Locate the cell with the specified text and output its (x, y) center coordinate. 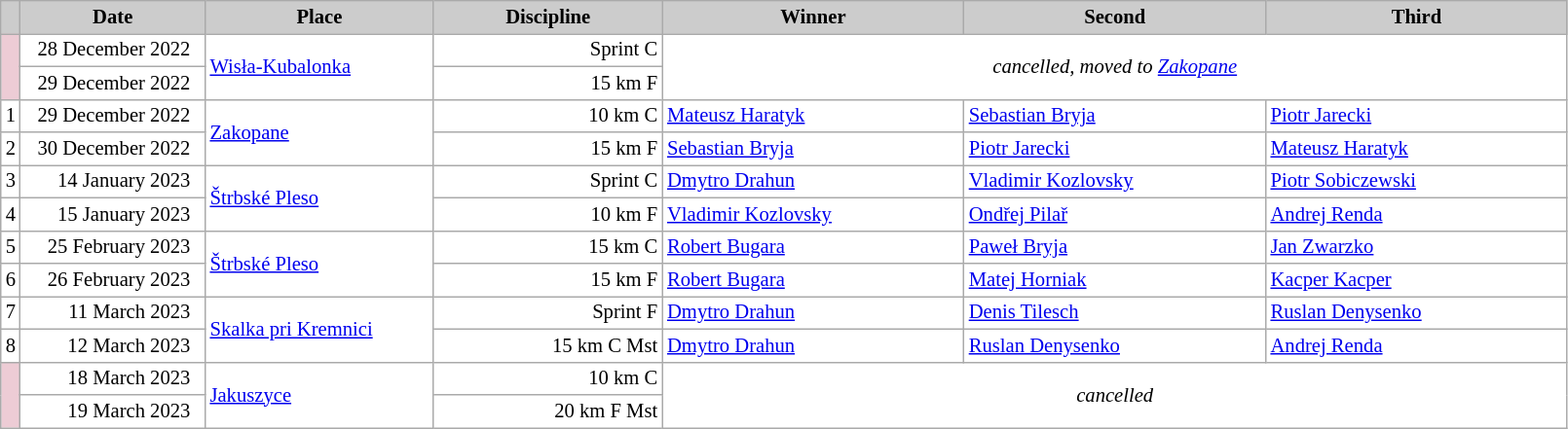
30 December 2022 (113, 149)
Wisła-Kubalonka (319, 66)
8 (11, 345)
15 km C Mst (547, 345)
Jakuszyce (319, 395)
Kacper Kacper (1417, 279)
19 March 2023 (113, 411)
Ondřej Pilař (1115, 214)
15 km C (547, 247)
10 km F (547, 214)
Sprint F (547, 312)
4 (11, 214)
Skalka pri Kremnici (319, 329)
28 December 2022 (113, 50)
Discipline (547, 17)
Paweł Bryja (1115, 247)
7 (11, 312)
14 January 2023 (113, 181)
1 (11, 116)
cancelled (1114, 395)
Place (319, 17)
3 (11, 181)
18 March 2023 (113, 378)
15 January 2023 (113, 214)
5 (11, 247)
11 March 2023 (113, 312)
Third (1417, 17)
25 February 2023 (113, 247)
6 (11, 279)
cancelled, moved to Zakopane (1114, 66)
12 March 2023 (113, 345)
20 km F Mst (547, 411)
Jan Zwarzko (1417, 247)
Piotr Sobiczewski (1417, 181)
Zakopane (319, 132)
Denis Tilesch (1115, 312)
26 February 2023 (113, 279)
Winner (813, 17)
Second (1115, 17)
Matej Horniak (1115, 279)
Date (113, 17)
2 (11, 149)
